Search for the cell housing the specified text and yield its (x, y) center coordinate. 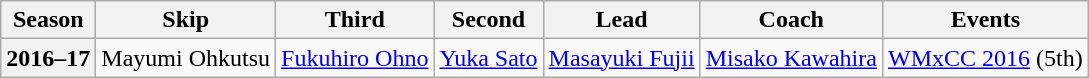
Mayumi Ohkutsu (186, 58)
Lead (622, 20)
Season (48, 20)
WMxCC 2016 (5th) (985, 58)
Third (355, 20)
Masayuki Fujii (622, 58)
Skip (186, 20)
2016–17 (48, 58)
Coach (791, 20)
Second (488, 20)
Fukuhiro Ohno (355, 58)
Events (985, 20)
Yuka Sato (488, 58)
Misako Kawahira (791, 58)
